Provide the (x, y) coordinate of the cell's center where the given text is located.  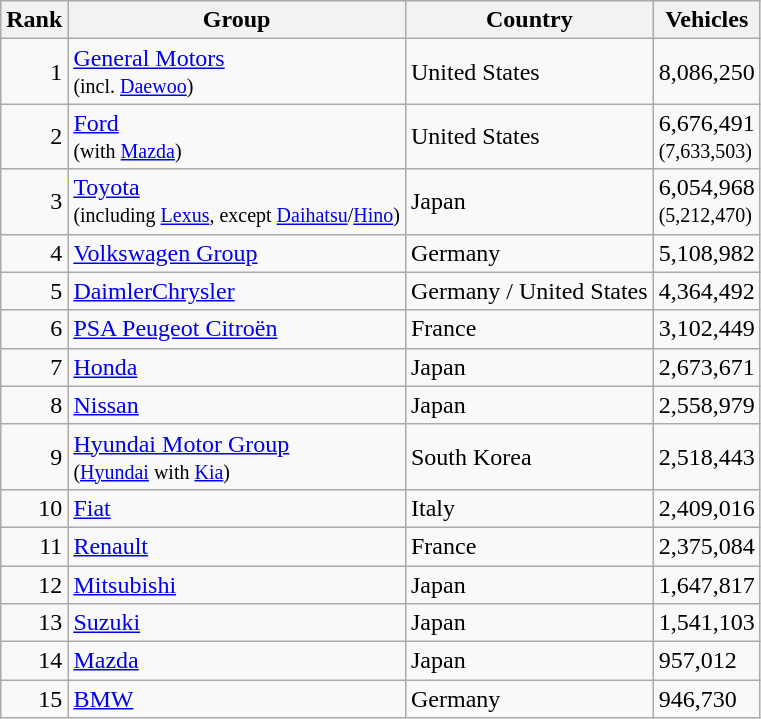
5 (34, 291)
2,558,979 (706, 405)
Suzuki (237, 623)
Italy (529, 508)
Vehicles (706, 20)
6,054,968 (5,212,470) (706, 202)
Mitsubishi (237, 585)
4 (34, 253)
Renault (237, 546)
South Korea (529, 456)
DaimlerChrysler (237, 291)
5,108,982 (706, 253)
1,647,817 (706, 585)
9 (34, 456)
Group (237, 20)
946,730 (706, 699)
7 (34, 367)
2,375,084 (706, 546)
3,102,449 (706, 329)
1,541,103 (706, 623)
3 (34, 202)
Honda (237, 367)
8 (34, 405)
14 (34, 661)
8,086,250 (706, 72)
Toyota (including Lexus, except Daihatsu/Hino) (237, 202)
957,012 (706, 661)
Germany / United States (529, 291)
2,673,671 (706, 367)
Fiat (237, 508)
Volkswagen Group (237, 253)
10 (34, 508)
General Motors (incl. Daewoo) (237, 72)
6 (34, 329)
11 (34, 546)
PSA Peugeot Citroën (237, 329)
Country (529, 20)
Rank (34, 20)
13 (34, 623)
2,409,016 (706, 508)
2,518,443 (706, 456)
4,364,492 (706, 291)
1 (34, 72)
BMW (237, 699)
Mazda (237, 661)
6,676,491 (7,633,503) (706, 136)
12 (34, 585)
15 (34, 699)
2 (34, 136)
Ford (with Mazda) (237, 136)
Nissan (237, 405)
Hyundai Motor Group (Hyundai with Kia) (237, 456)
